Determine the (x, y) coordinate at the center of the cell enclosing the given text.  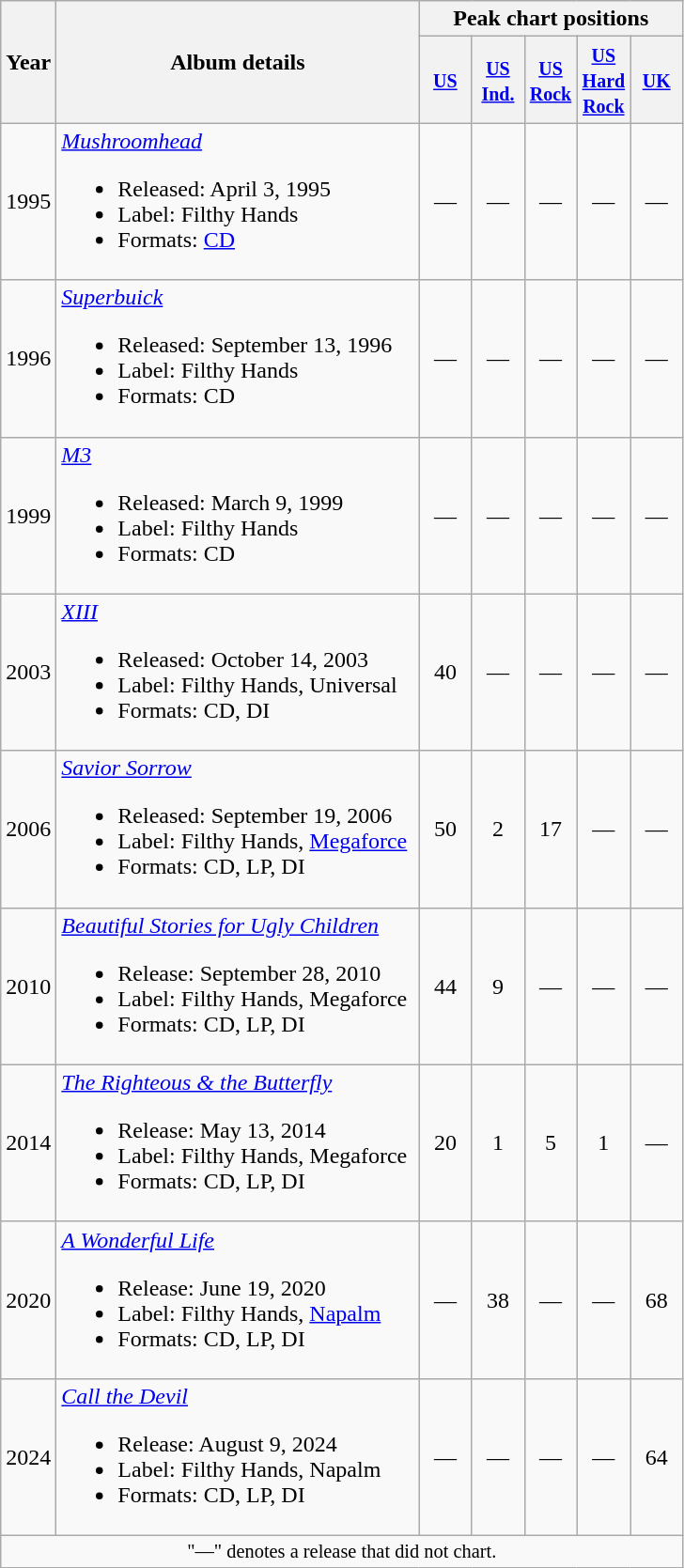
17 (551, 829)
2 (498, 829)
2010 (28, 986)
A Wonderful LifeRelease: June 19, 2020Label: Filthy Hands, NapalmFormats: CD, LP, DI (238, 1300)
44 (445, 986)
5 (551, 1142)
2006 (28, 829)
2024 (28, 1456)
20 (445, 1142)
40 (445, 673)
Savior SorrowReleased: September 19, 2006Label: Filthy Hands, MegaforceFormats: CD, LP, DI (238, 829)
Year (28, 62)
1999 (28, 515)
Call the DevilRelease: August 9, 2024Label: Filthy Hands, NapalmFormats: CD, LP, DI (238, 1456)
XIIIReleased: October 14, 2003Label: Filthy Hands, UniversalFormats: CD, DI (238, 673)
SuperbuickReleased: September 13, 1996Label: Filthy HandsFormats: CD (238, 359)
M3Released: March 9, 1999Label: Filthy HandsFormats: CD (238, 515)
2014 (28, 1142)
2020 (28, 1300)
MushroomheadReleased: April 3, 1995Label: Filthy HandsFormats: CD (238, 201)
9 (498, 986)
The Righteous & the ButterflyRelease: May 13, 2014Label: Filthy Hands, MegaforceFormats: CD, LP, DI (238, 1142)
2003 (28, 673)
USInd. (498, 80)
USHard Rock (603, 80)
38 (498, 1300)
USRock (551, 80)
1995 (28, 201)
UK (657, 80)
Album details (238, 62)
Peak chart positions (551, 19)
US (445, 80)
Beautiful Stories for Ugly ChildrenRelease: September 28, 2010Label: Filthy Hands, MegaforceFormats: CD, LP, DI (238, 986)
68 (657, 1300)
64 (657, 1456)
1996 (28, 359)
50 (445, 829)
"—" denotes a release that did not chart. (342, 1551)
